Extract the [x, y] coordinate from the center of the cell holding the provided text.  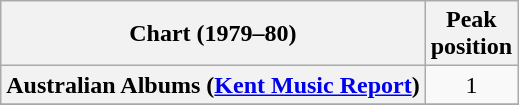
1 [471, 85]
Australian Albums (Kent Music Report) [213, 85]
Chart (1979–80) [213, 34]
Peakposition [471, 34]
